Find where the given text appears and provide that cell's center as [X, Y] coordinate. 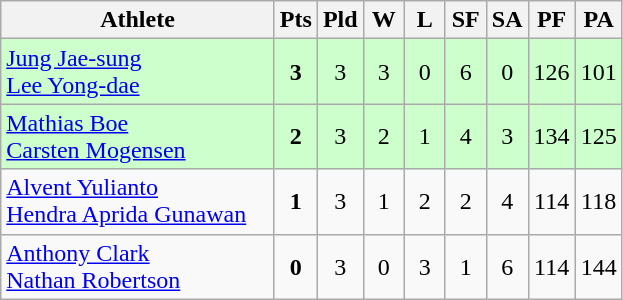
125 [598, 136]
PF [552, 20]
144 [598, 266]
Athlete [138, 20]
101 [598, 72]
L [424, 20]
Jung Jae-sung Lee Yong-dae [138, 72]
PA [598, 20]
118 [598, 202]
W [384, 20]
Anthony Clark Nathan Robertson [138, 266]
Pld [340, 20]
Alvent Yulianto Hendra Aprida Gunawan [138, 202]
SF [466, 20]
126 [552, 72]
134 [552, 136]
SA [507, 20]
Mathias Boe Carsten Mogensen [138, 136]
Pts [296, 20]
